Output the (X, Y) coordinate of the center of the cell containing the given text.  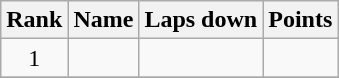
1 (34, 58)
Name (104, 20)
Points (300, 20)
Rank (34, 20)
Laps down (201, 20)
